Return [X, Y] of the center of cell containing provided text 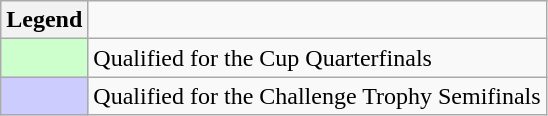
Qualified for the Challenge Trophy Semifinals [317, 96]
Legend [44, 20]
Qualified for the Cup Quarterfinals [317, 58]
